Determine the [x, y] coordinate at the center of the cell enclosing the given text.  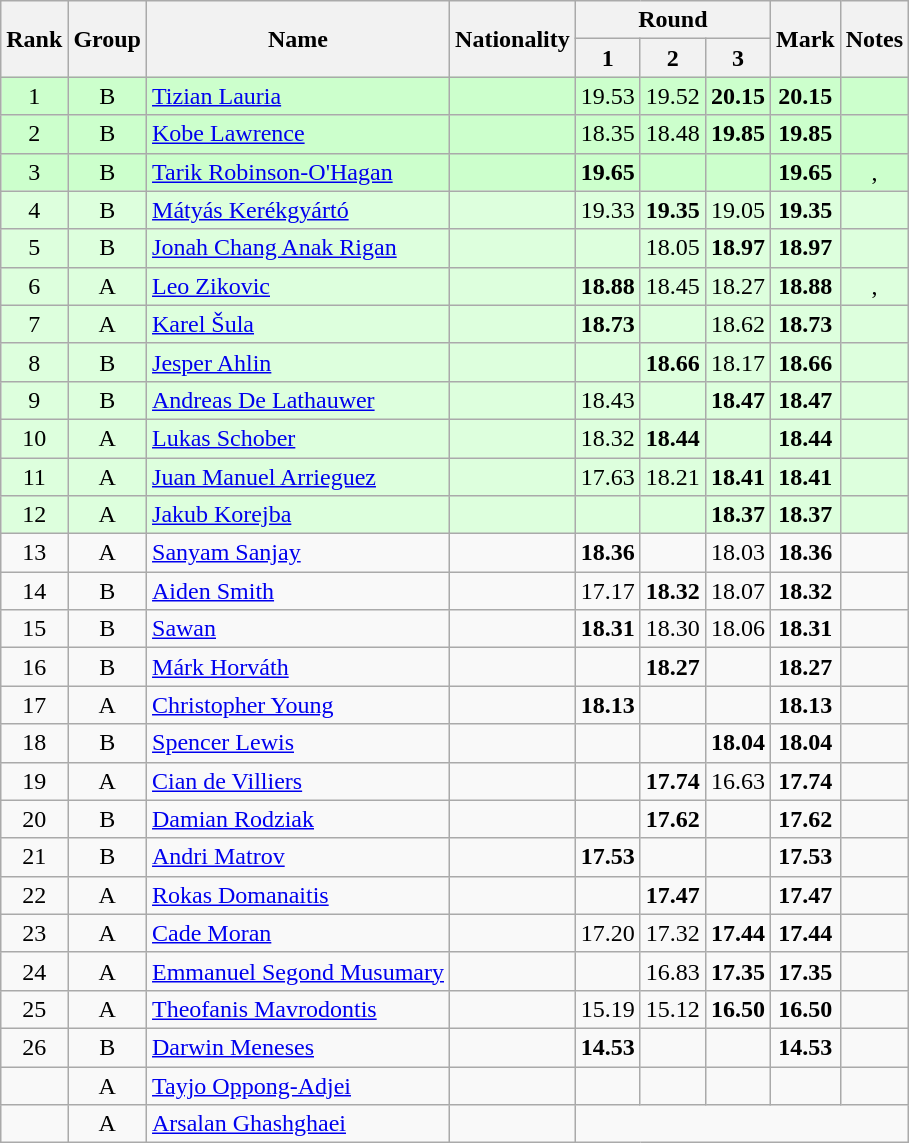
Nationality [513, 39]
Leo Zikovic [298, 286]
18.43 [608, 400]
13 [34, 553]
18.05 [672, 248]
19.05 [738, 210]
26 [34, 1047]
Jakub Korejba [298, 515]
15 [34, 629]
Group [108, 39]
5 [34, 248]
Tayjo Oppong-Adjei [298, 1085]
Mark [805, 39]
18.30 [672, 629]
21 [34, 857]
17.63 [608, 477]
18.17 [738, 362]
Márk Horváth [298, 667]
19.33 [608, 210]
12 [34, 515]
Mátyás Kerékgyártó [298, 210]
Sawan [298, 629]
25 [34, 1009]
20 [34, 819]
19.52 [672, 96]
9 [34, 400]
Darwin Meneses [298, 1047]
Andreas De Lathauwer [298, 400]
18.62 [738, 324]
23 [34, 933]
19.53 [608, 96]
18.35 [608, 134]
8 [34, 362]
Karel Šula [298, 324]
Emmanuel Segond Musumary [298, 971]
4 [34, 210]
Lukas Schober [298, 438]
Name [298, 39]
Jonah Chang Anak Rigan [298, 248]
15.12 [672, 1009]
14 [34, 591]
17.32 [672, 933]
Tizian Lauria [298, 96]
Theofanis Mavrodontis [298, 1009]
17 [34, 705]
Cian de Villiers [298, 781]
Spencer Lewis [298, 743]
Notes [874, 39]
18.45 [672, 286]
16 [34, 667]
Juan Manuel Arrieguez [298, 477]
18 [34, 743]
Rank [34, 39]
Round [672, 20]
Damian Rodziak [298, 819]
18.06 [738, 629]
15.19 [608, 1009]
17.17 [608, 591]
Jesper Ahlin [298, 362]
19 [34, 781]
11 [34, 477]
Andri Matrov [298, 857]
Tarik Robinson-O'Hagan [298, 172]
Sanyam Sanjay [298, 553]
18.03 [738, 553]
18.07 [738, 591]
6 [34, 286]
18.48 [672, 134]
17.20 [608, 933]
Arsalan Ghashghaei [298, 1124]
7 [34, 324]
22 [34, 895]
10 [34, 438]
16.83 [672, 971]
24 [34, 971]
Christopher Young [298, 705]
18.21 [672, 477]
Cade Moran [298, 933]
16.63 [738, 781]
Rokas Domanaitis [298, 895]
Aiden Smith [298, 591]
Kobe Lawrence [298, 134]
